Identify which cell holds the provided text, then report its [X, Y] central coordinate. 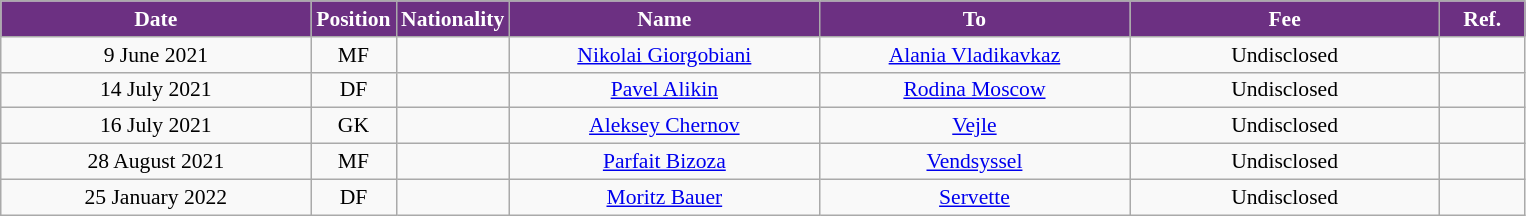
Vejle [974, 126]
25 January 2022 [156, 197]
Ref. [1482, 19]
GK [354, 126]
Alania Vladikavkaz [974, 55]
16 July 2021 [156, 126]
Parfait Bizoza [664, 162]
Vendsyssel [974, 162]
Servette [974, 197]
Moritz Bauer [664, 197]
Pavel Alikin [664, 90]
Nationality [452, 19]
Aleksey Chernov [664, 126]
Name [664, 19]
28 August 2021 [156, 162]
Position [354, 19]
9 June 2021 [156, 55]
Fee [1285, 19]
Rodina Moscow [974, 90]
To [974, 19]
Date [156, 19]
14 July 2021 [156, 90]
Nikolai Giorgobiani [664, 55]
